Locate the cell with the specified text and output its (x, y) center coordinate. 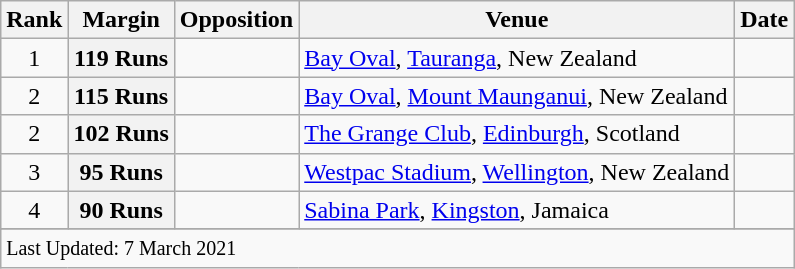
119 Runs (121, 58)
95 Runs (121, 172)
Margin (121, 20)
102 Runs (121, 134)
90 Runs (121, 210)
1 (34, 58)
4 (34, 210)
3 (34, 172)
The Grange Club, Edinburgh, Scotland (517, 134)
Opposition (236, 20)
Last Updated: 7 March 2021 (398, 248)
115 Runs (121, 96)
Sabina Park, Kingston, Jamaica (517, 210)
Date (764, 20)
Bay Oval, Mount Maunganui, New Zealand (517, 96)
Westpac Stadium, Wellington, New Zealand (517, 172)
Venue (517, 20)
Rank (34, 20)
Bay Oval, Tauranga, New Zealand (517, 58)
